Return the [x, y] coordinate for the center point of the cell that contains the specified text.  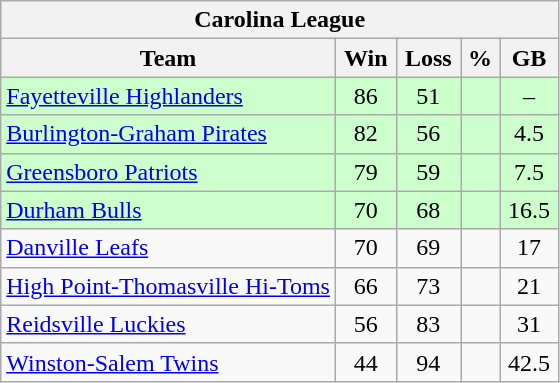
Winston-Salem Twins [168, 362]
Team [168, 58]
66 [366, 286]
21 [530, 286]
42.5 [530, 362]
High Point-Thomasville Hi-Toms [168, 286]
Greensboro Patriots [168, 172]
Win [366, 58]
94 [428, 362]
Durham Bulls [168, 210]
Burlington-Graham Pirates [168, 134]
51 [428, 96]
44 [366, 362]
86 [366, 96]
Reidsville Luckies [168, 324]
59 [428, 172]
82 [366, 134]
73 [428, 286]
– [530, 96]
GB [530, 58]
79 [366, 172]
7.5 [530, 172]
Fayetteville Highlanders [168, 96]
Danville Leafs [168, 248]
17 [530, 248]
31 [530, 324]
4.5 [530, 134]
83 [428, 324]
% [480, 58]
68 [428, 210]
69 [428, 248]
16.5 [530, 210]
Carolina League [280, 20]
Loss [428, 58]
